Output the (x, y) coordinate of the center of the cell containing the given text.  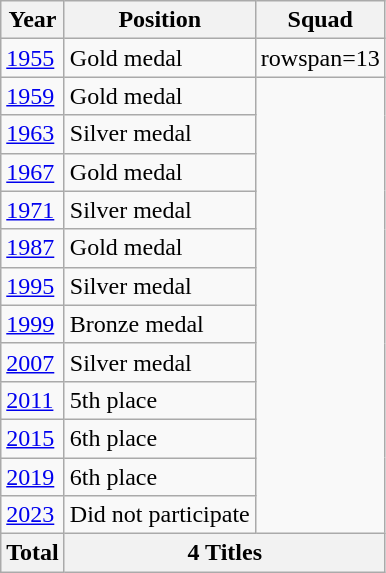
Year (33, 20)
1963 (33, 134)
2007 (33, 362)
2015 (33, 438)
4 Titles (224, 553)
1999 (33, 324)
5th place (160, 400)
1995 (33, 286)
2011 (33, 400)
Total (33, 553)
1987 (33, 248)
1967 (33, 172)
Did not participate (160, 515)
Bronze medal (160, 324)
2019 (33, 477)
rowspan=13 (320, 58)
1955 (33, 58)
Position (160, 20)
1971 (33, 210)
2023 (33, 515)
1959 (33, 96)
Squad (320, 20)
